Pinpoint the cell where the given text exists, returning its [x, y] midpoint coordinate. 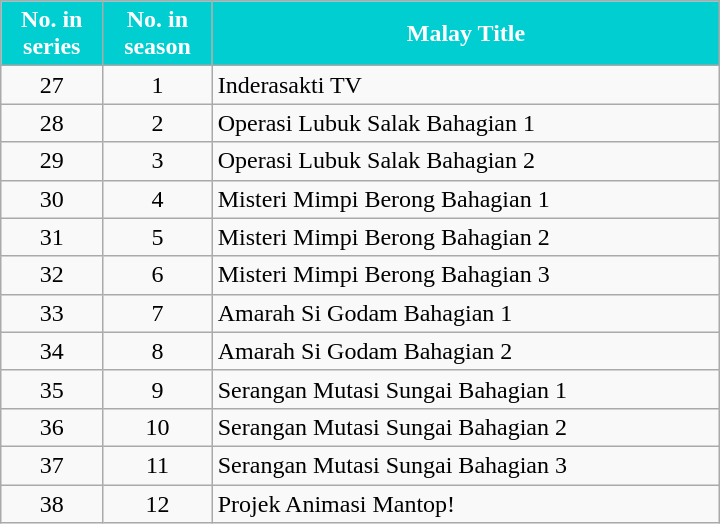
10 [158, 427]
Operasi Lubuk Salak Bahagian 1 [466, 123]
1 [158, 85]
29 [52, 161]
30 [52, 199]
5 [158, 237]
Projek Animasi Mantop! [466, 503]
31 [52, 237]
Amarah Si Godam Bahagian 2 [466, 351]
3 [158, 161]
Inderasakti TV [466, 85]
33 [52, 313]
4 [158, 199]
No. inseries [52, 34]
No. inseason [158, 34]
8 [158, 351]
Misteri Mimpi Berong Bahagian 1 [466, 199]
Misteri Mimpi Berong Bahagian 3 [466, 275]
6 [158, 275]
27 [52, 85]
Misteri Mimpi Berong Bahagian 2 [466, 237]
11 [158, 465]
Serangan Mutasi Sungai Bahagian 3 [466, 465]
9 [158, 389]
Operasi Lubuk Salak Bahagian 2 [466, 161]
Serangan Mutasi Sungai Bahagian 2 [466, 427]
Amarah Si Godam Bahagian 1 [466, 313]
37 [52, 465]
34 [52, 351]
Malay Title [466, 34]
38 [52, 503]
12 [158, 503]
36 [52, 427]
2 [158, 123]
32 [52, 275]
28 [52, 123]
Serangan Mutasi Sungai Bahagian 1 [466, 389]
7 [158, 313]
35 [52, 389]
